Output the [x, y] coordinate of the center of the cell containing the given text.  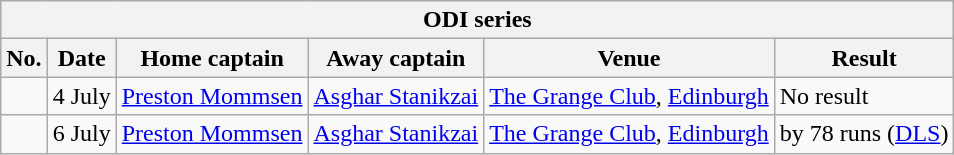
by 78 runs (DLS) [864, 134]
Venue [630, 58]
Away captain [396, 58]
ODI series [478, 20]
No. [24, 58]
6 July [82, 134]
Home captain [212, 58]
4 July [82, 96]
Result [864, 58]
Date [82, 58]
No result [864, 96]
